Return [x, y] of the center of cell containing provided text 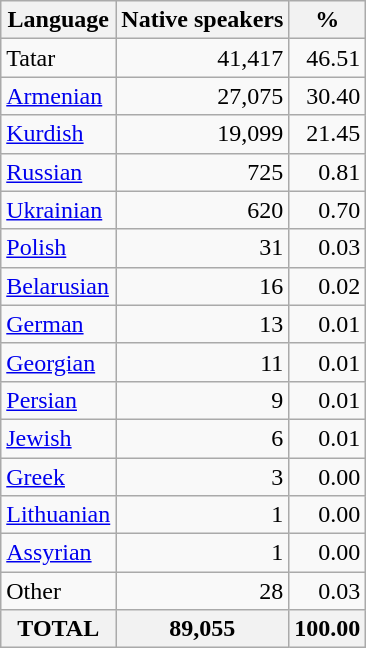
11 [202, 362]
100.00 [328, 629]
19,099 [202, 134]
89,055 [202, 629]
27,075 [202, 96]
620 [202, 210]
Armenian [58, 96]
Jewish [58, 438]
Assyrian [58, 553]
Native speakers [202, 20]
16 [202, 286]
Russian [58, 172]
21.45 [328, 134]
TOTAL [58, 629]
0.81 [328, 172]
46.51 [328, 58]
Polish [58, 248]
0.02 [328, 286]
725 [202, 172]
Ukrainian [58, 210]
Georgian [58, 362]
31 [202, 248]
13 [202, 324]
Kurdish [58, 134]
Belarusian [58, 286]
41,417 [202, 58]
Tatar [58, 58]
Greek [58, 477]
German [58, 324]
9 [202, 400]
30.40 [328, 96]
6 [202, 438]
Persian [58, 400]
Language [58, 20]
3 [202, 477]
0.70 [328, 210]
% [328, 20]
Other [58, 591]
28 [202, 591]
Lithuanian [58, 515]
